Locate the cell with the specified text and output its (x, y) center coordinate. 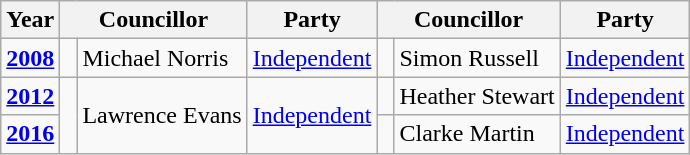
Heather Stewart (477, 96)
Clarke Martin (477, 134)
2016 (30, 134)
Year (30, 20)
Michael Norris (162, 58)
2008 (30, 58)
Simon Russell (477, 58)
Lawrence Evans (162, 115)
2012 (30, 96)
